Determine the (X, Y) coordinate at the center of the cell enclosing the given text.  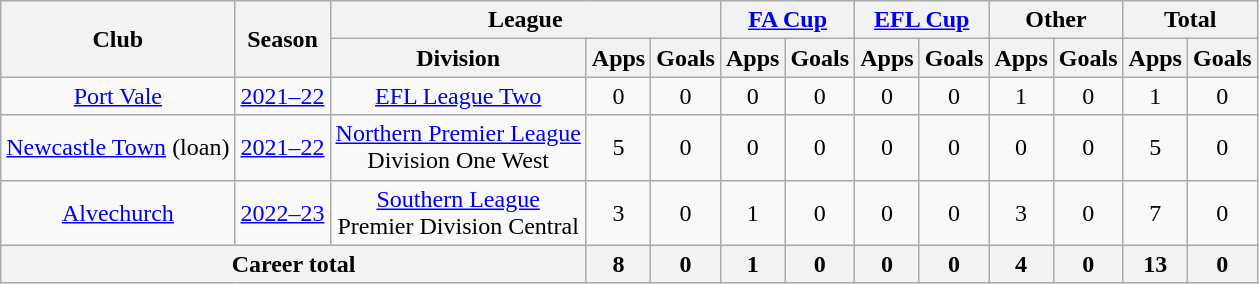
EFL League Two (458, 96)
13 (1155, 264)
FA Cup (787, 20)
Northern Premier LeagueDivision One West (458, 148)
Total (1190, 20)
Other (1056, 20)
Club (118, 39)
Division (458, 58)
Southern LeaguePremier Division Central (458, 212)
EFL Cup (922, 20)
4 (1021, 264)
7 (1155, 212)
Alvechurch (118, 212)
8 (618, 264)
Newcastle Town (loan) (118, 148)
2022–23 (282, 212)
Port Vale (118, 96)
Career total (294, 264)
League (525, 20)
Season (282, 39)
